Scan for the cell matching the given text and deliver its (X, Y) coordinate at center. 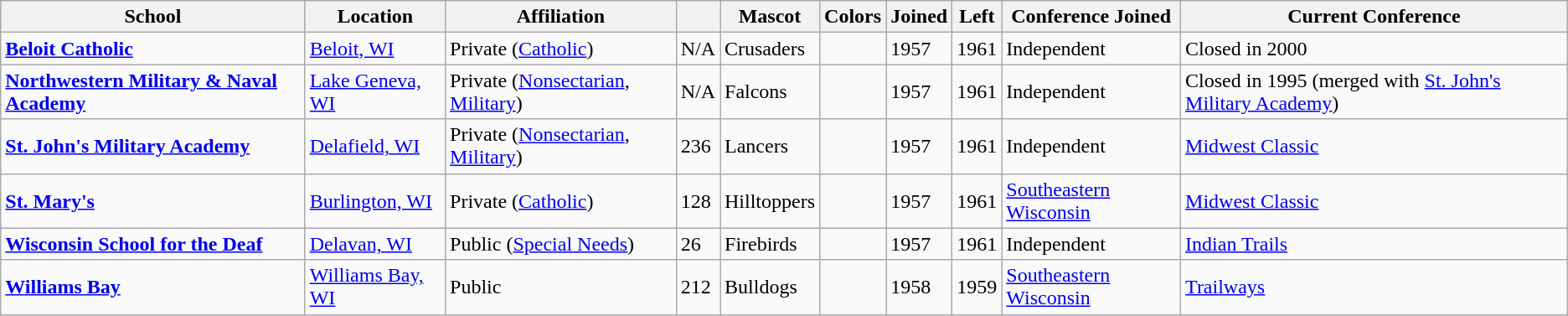
Closed in 2000 (1375, 49)
Crusaders (771, 49)
Williams Bay, WI (375, 287)
Lake Geneva, WI (375, 92)
Williams Bay (152, 287)
Closed in 1995 (merged with St. John's Military Academy) (1375, 92)
Delafield, WI (375, 146)
Firebirds (771, 244)
Location (375, 17)
Northwestern Military & Naval Academy (152, 92)
236 (698, 146)
1959 (977, 287)
St. Mary's (152, 201)
1958 (920, 287)
Delavan, WI (375, 244)
Hilltoppers (771, 201)
Beloit, WI (375, 49)
Affiliation (561, 17)
128 (698, 201)
Left (977, 17)
Trailways (1375, 287)
Lancers (771, 146)
Beloit Catholic (152, 49)
Joined (920, 17)
Bulldogs (771, 287)
St. John's Military Academy (152, 146)
Current Conference (1375, 17)
212 (698, 287)
Burlington, WI (375, 201)
Indian Trails (1375, 244)
26 (698, 244)
Conference Joined (1091, 17)
Public (561, 287)
Wisconsin School for the Deaf (152, 244)
Colors (853, 17)
Mascot (771, 17)
Public (Special Needs) (561, 244)
Falcons (771, 92)
School (152, 17)
